Capture the cell that displays the provided text and extract its (x, y) central coordinate. 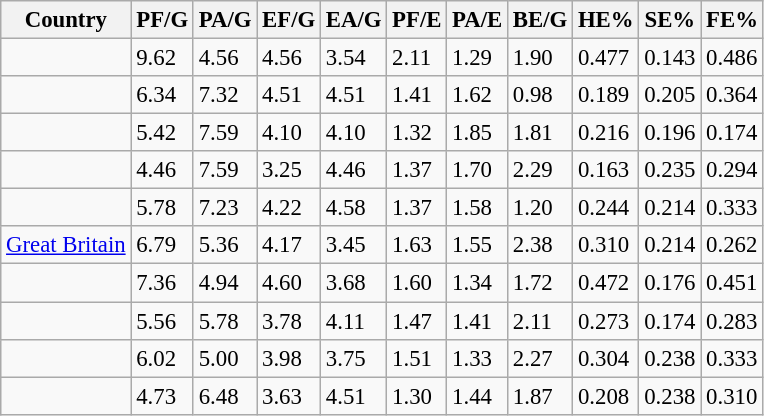
3.75 (354, 358)
0.205 (670, 95)
0.283 (732, 321)
1.47 (417, 321)
4.60 (289, 283)
1.72 (540, 283)
0.98 (540, 95)
5.36 (224, 245)
EA/G (354, 20)
3.25 (289, 170)
2.29 (540, 170)
1.33 (478, 358)
1.20 (540, 208)
1.51 (417, 358)
0.304 (606, 358)
1.55 (478, 245)
Country (66, 20)
5.42 (162, 133)
0.189 (606, 95)
3.98 (289, 358)
1.63 (417, 245)
1.90 (540, 58)
1.60 (417, 283)
0.176 (670, 283)
0.244 (606, 208)
0.294 (732, 170)
0.486 (732, 58)
0.472 (606, 283)
6.34 (162, 95)
0.216 (606, 133)
PA/G (224, 20)
FE% (732, 20)
PF/G (162, 20)
EF/G (289, 20)
0.477 (606, 58)
0.273 (606, 321)
3.54 (354, 58)
0.196 (670, 133)
9.62 (162, 58)
5.00 (224, 358)
SE% (670, 20)
Great Britain (66, 245)
1.30 (417, 396)
4.11 (354, 321)
0.451 (732, 283)
1.29 (478, 58)
2.38 (540, 245)
0.235 (670, 170)
4.22 (289, 208)
1.62 (478, 95)
0.163 (606, 170)
6.48 (224, 396)
HE% (606, 20)
3.45 (354, 245)
6.02 (162, 358)
0.364 (732, 95)
PA/E (478, 20)
1.81 (540, 133)
1.34 (478, 283)
PF/E (417, 20)
1.85 (478, 133)
1.58 (478, 208)
6.79 (162, 245)
1.87 (540, 396)
3.68 (354, 283)
0.208 (606, 396)
7.32 (224, 95)
3.63 (289, 396)
4.17 (289, 245)
7.36 (162, 283)
0.143 (670, 58)
0.262 (732, 245)
4.58 (354, 208)
1.32 (417, 133)
7.23 (224, 208)
4.94 (224, 283)
5.56 (162, 321)
4.73 (162, 396)
BE/G (540, 20)
3.78 (289, 321)
1.70 (478, 170)
2.27 (540, 358)
1.44 (478, 396)
